Locate the cell with the specified text and output its [x, y] center coordinate. 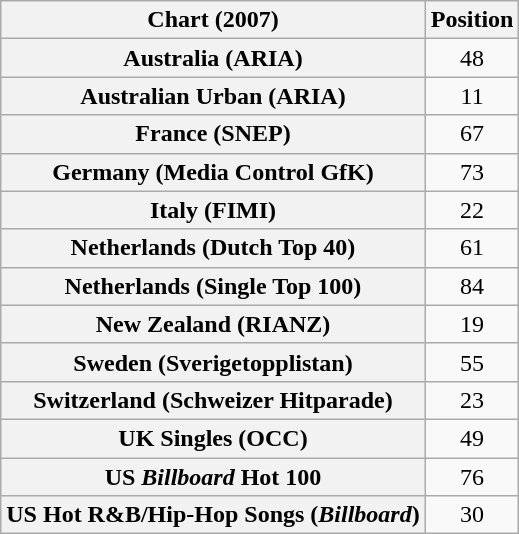
11 [472, 96]
UK Singles (OCC) [213, 438]
48 [472, 58]
19 [472, 324]
55 [472, 362]
Italy (FIMI) [213, 210]
France (SNEP) [213, 134]
Position [472, 20]
22 [472, 210]
US Hot R&B/Hip-Hop Songs (Billboard) [213, 515]
Australia (ARIA) [213, 58]
Netherlands (Dutch Top 40) [213, 248]
Sweden (Sverigetopplistan) [213, 362]
Switzerland (Schweizer Hitparade) [213, 400]
67 [472, 134]
US Billboard Hot 100 [213, 477]
61 [472, 248]
73 [472, 172]
Australian Urban (ARIA) [213, 96]
Germany (Media Control GfK) [213, 172]
30 [472, 515]
84 [472, 286]
Chart (2007) [213, 20]
76 [472, 477]
23 [472, 400]
Netherlands (Single Top 100) [213, 286]
49 [472, 438]
New Zealand (RIANZ) [213, 324]
